Identify which cell holds the provided text, then report its [X, Y] central coordinate. 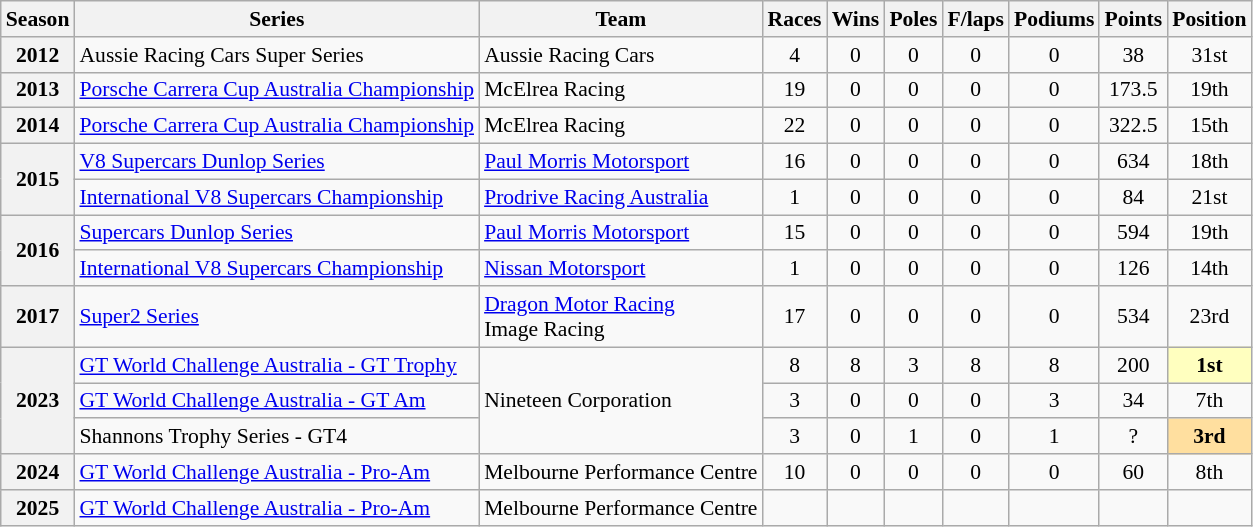
Supercars Dunlop Series [276, 233]
534 [1133, 316]
Aussie Racing Cars [620, 55]
634 [1133, 162]
Series [276, 19]
1st [1209, 365]
Wins [856, 19]
173.5 [1133, 90]
Dragon Motor RacingImage Racing [620, 316]
2012 [38, 55]
F/laps [976, 19]
Team [620, 19]
Podiums [1054, 19]
8th [1209, 472]
2014 [38, 126]
10 [795, 472]
2025 [38, 508]
? [1133, 437]
17 [795, 316]
22 [795, 126]
200 [1133, 365]
322.5 [1133, 126]
Season [38, 19]
2017 [38, 316]
4 [795, 55]
15th [1209, 126]
Position [1209, 19]
594 [1133, 233]
21st [1209, 197]
16 [795, 162]
2016 [38, 250]
Nissan Motorsport [620, 269]
23rd [1209, 316]
Super2 Series [276, 316]
14th [1209, 269]
126 [1133, 269]
19 [795, 90]
2015 [38, 180]
31st [1209, 55]
Nineteen Corporation [620, 400]
60 [1133, 472]
7th [1209, 401]
3rd [1209, 437]
V8 Supercars Dunlop Series [276, 162]
2024 [38, 472]
18th [1209, 162]
84 [1133, 197]
Aussie Racing Cars Super Series [276, 55]
Shannons Trophy Series - GT4 [276, 437]
15 [795, 233]
Points [1133, 19]
2023 [38, 400]
38 [1133, 55]
34 [1133, 401]
Poles [913, 19]
GT World Challenge Australia - GT Am [276, 401]
2013 [38, 90]
GT World Challenge Australia - GT Trophy [276, 365]
Races [795, 19]
Prodrive Racing Australia [620, 197]
